Return the [x, y] coordinate for the center point of the cell that contains the specified text.  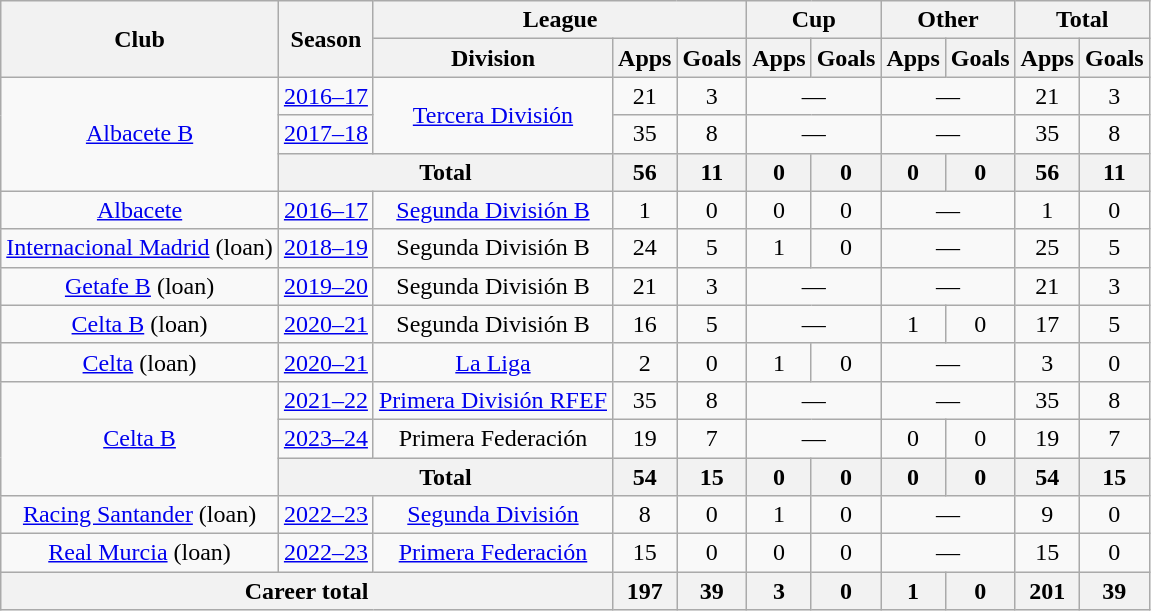
Primera División RFEF [492, 400]
Albacete B [140, 134]
2018–19 [326, 248]
2 [645, 362]
Season [326, 39]
17 [1047, 324]
Celta (loan) [140, 362]
9 [1047, 515]
Segunda División [492, 515]
Real Murcia (loan) [140, 553]
La Liga [492, 362]
Cup [814, 20]
Career total [307, 591]
Tercera División [492, 115]
Celta B (loan) [140, 324]
League [560, 20]
201 [1047, 591]
Albacete [140, 210]
2017–18 [326, 134]
16 [645, 324]
Getafe B (loan) [140, 286]
Internacional Madrid (loan) [140, 248]
2021–22 [326, 400]
197 [645, 591]
Division [492, 58]
Racing Santander (loan) [140, 515]
Celta B [140, 438]
Other [948, 20]
2023–24 [326, 438]
Club [140, 39]
25 [1047, 248]
24 [645, 248]
2019–20 [326, 286]
